Capture the cell that displays the provided text and extract its (x, y) central coordinate. 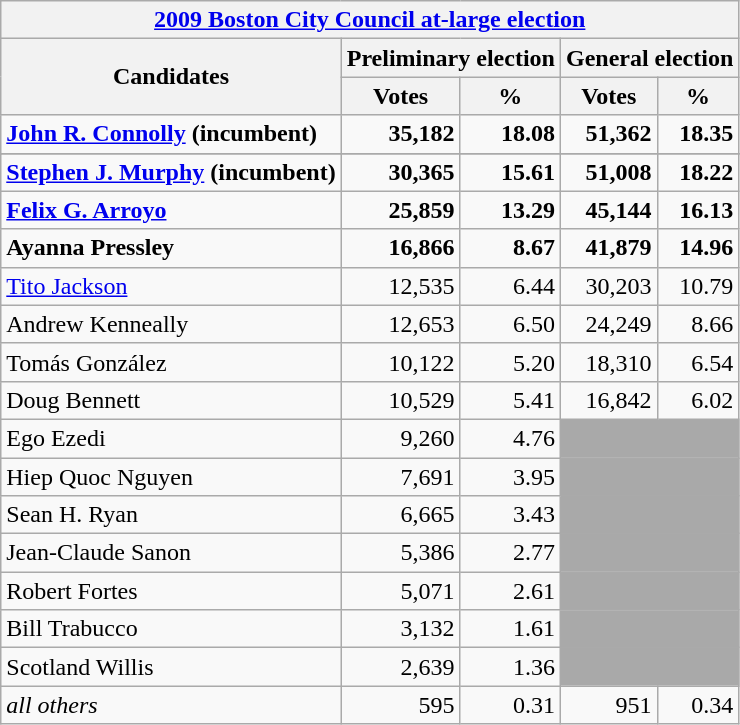
10,529 (400, 400)
24,249 (608, 324)
5.20 (510, 362)
Stephen J. Murphy (incumbent) (171, 172)
16,842 (608, 400)
0.31 (510, 705)
35,182 (400, 134)
6,665 (400, 515)
41,879 (608, 248)
8.67 (510, 248)
8.66 (698, 324)
Doug Bennett (171, 400)
all others (171, 705)
7,691 (400, 477)
5,071 (400, 591)
18.08 (510, 134)
2009 Boston City Council at-large election (370, 20)
Andrew Kenneally (171, 324)
2,639 (400, 667)
18.35 (698, 134)
Hiep Quoc Nguyen (171, 477)
25,859 (400, 210)
45,144 (608, 210)
16,866 (400, 248)
Robert Fortes (171, 591)
1.36 (510, 667)
5,386 (400, 553)
6.02 (698, 400)
6.50 (510, 324)
3.43 (510, 515)
Bill Trabucco (171, 629)
10,122 (400, 362)
2.61 (510, 591)
18.22 (698, 172)
John R. Connolly (incumbent) (171, 134)
Tito Jackson (171, 286)
Scotland Willis (171, 667)
Preliminary election (450, 58)
5.41 (510, 400)
Candidates (171, 77)
13.29 (510, 210)
3.95 (510, 477)
Felix G. Arroyo (171, 210)
Tomás González (171, 362)
2.77 (510, 553)
6.54 (698, 362)
6.44 (510, 286)
12,535 (400, 286)
595 (400, 705)
0.34 (698, 705)
Sean H. Ryan (171, 515)
3,132 (400, 629)
12,653 (400, 324)
30,203 (608, 286)
4.76 (510, 438)
18,310 (608, 362)
51,008 (608, 172)
1.61 (510, 629)
14.96 (698, 248)
Ayanna Pressley (171, 248)
15.61 (510, 172)
Ego Ezedi (171, 438)
951 (608, 705)
51,362 (608, 134)
9,260 (400, 438)
30,365 (400, 172)
10.79 (698, 286)
16.13 (698, 210)
General election (649, 58)
Jean-Claude Sanon (171, 553)
